Extract the [x, y] coordinate from the center of the cell holding the provided text.  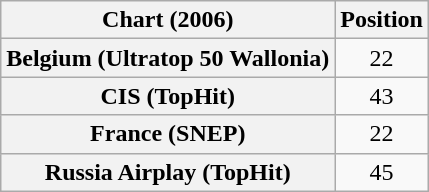
43 [382, 96]
France (SNEP) [168, 134]
CIS (TopHit) [168, 96]
45 [382, 172]
Russia Airplay (TopHit) [168, 172]
Belgium (Ultratop 50 Wallonia) [168, 58]
Position [382, 20]
Chart (2006) [168, 20]
